Capture the cell that displays the provided text and extract its [X, Y] central coordinate. 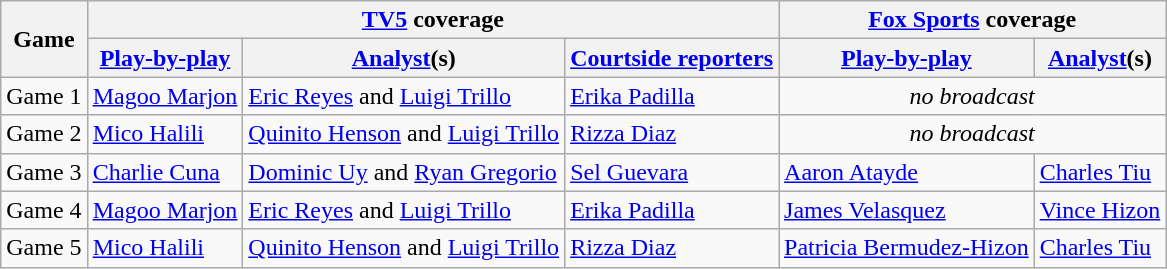
Charlie Cuna [165, 172]
Game 5 [44, 248]
Game 2 [44, 134]
Sel Guevara [672, 172]
Patricia Bermudez-Hizon [907, 248]
Aaron Atayde [907, 172]
Game [44, 39]
Courtside reporters [672, 58]
Dominic Uy and Ryan Gregorio [404, 172]
James Velasquez [907, 210]
TV5 coverage [432, 20]
Game 4 [44, 210]
Vince Hizon [1100, 210]
Game 3 [44, 172]
Fox Sports coverage [972, 20]
Game 1 [44, 96]
